Locate the cell with the specified text and output its (X, Y) center coordinate. 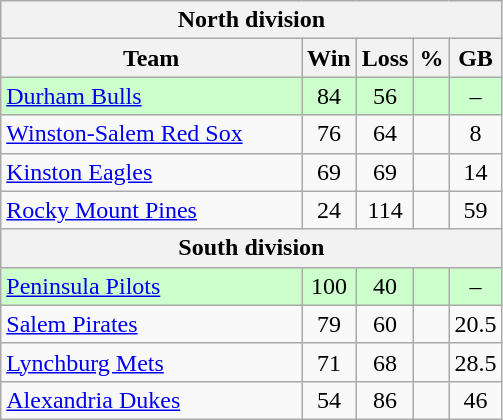
100 (330, 286)
Rocky Mount Pines (152, 210)
Peninsula Pilots (152, 286)
114 (385, 210)
Alexandria Dukes (152, 400)
64 (385, 134)
Durham Bulls (152, 96)
56 (385, 96)
46 (476, 400)
GB (476, 58)
71 (330, 362)
24 (330, 210)
Win (330, 58)
8 (476, 134)
Lynchburg Mets (152, 362)
Winston-Salem Red Sox (152, 134)
40 (385, 286)
Loss (385, 58)
84 (330, 96)
76 (330, 134)
Team (152, 58)
% (432, 58)
79 (330, 324)
86 (385, 400)
North division (252, 20)
Salem Pirates (152, 324)
20.5 (476, 324)
68 (385, 362)
28.5 (476, 362)
60 (385, 324)
54 (330, 400)
Kinston Eagles (152, 172)
14 (476, 172)
59 (476, 210)
South division (252, 248)
